From the cell containing the given text, extract its center point as [X, Y] coordinate. 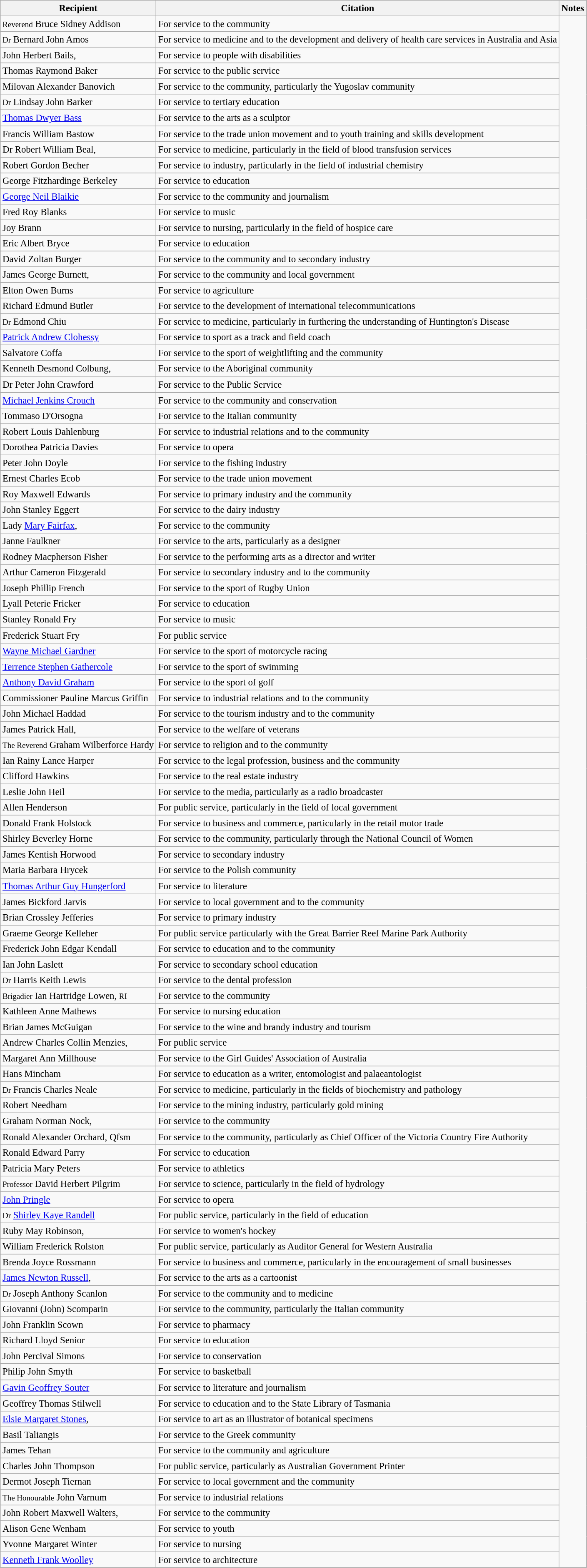
Brigadier Ian Hartridge Lowen, RI [78, 996]
For public service particularly with the Great Barrier Reef Marine Park Authority [357, 933]
For service to medicine, particularly in the field of blood transfusion services [357, 149]
For service to the community and journalism [357, 196]
William Frederick Rolston [78, 1247]
Graeme George Kelleher [78, 933]
Anthony David Graham [78, 682]
For service to conservation [357, 1356]
Milovan Alexander Banovich [78, 87]
For service to education and to the community [357, 949]
Dr Peter John Crawford [78, 384]
For service to the sport of swimming [357, 667]
Kenneth Frank Woolley [78, 1560]
For service to the community and to medicine [357, 1294]
Stanley Ronald Fry [78, 620]
Gavin Geoffrey Souter [78, 1387]
For service to local government and to the community [357, 902]
Ernest Charles Ecob [78, 479]
Ronald Alexander Orchard, Qfsm [78, 1137]
Charles John Thompson [78, 1466]
Patricia Mary Peters [78, 1168]
Professor David Herbert Pilgrim [78, 1184]
John Michael Haddad [78, 714]
For service to secondary industry [357, 855]
For public service, particularly as Australian Government Printer [357, 1466]
For service to nursing, particularly in the field of hospice care [357, 228]
Kathleen Anne Mathews [78, 1011]
John Pringle [78, 1199]
For service to youth [357, 1529]
John Herbert Bails, [78, 55]
The Honourable John Varnum [78, 1497]
Roy Maxwell Edwards [78, 494]
For service to the media, particularly as a radio broadcaster [357, 792]
James George Burnett, [78, 275]
James Tehan [78, 1450]
For service to the community and conservation [357, 400]
Citation [357, 8]
For service to the community, particularly through the National Council of Women [357, 839]
Brian James McGuigan [78, 1027]
For service to the arts, particularly as a designer [357, 541]
For service to literature [357, 886]
For service to primary industry and the community [357, 494]
The Reverend Graham Wilberforce Hardy [78, 745]
For public service, particularly in the field of local government [357, 808]
For service to the wine and brandy industry and tourism [357, 1027]
Dr Lindsay John Barker [78, 102]
Tommaso D'Orsogna [78, 416]
Elsie Margaret Stones, [78, 1419]
For service to the sport of motorcycle racing [357, 651]
Wayne Michael Gardner [78, 651]
Patrick Andrew Clohessy [78, 337]
For service to the public service [357, 71]
Frederick John Edgar Kendall [78, 949]
Margaret Ann Millhouse [78, 1059]
For service to nursing [357, 1544]
James Bickford Jarvis [78, 902]
Fred Roy Blanks [78, 212]
George Neil Blaikie [78, 196]
Graham Norman Nock, [78, 1121]
For service to the tourism industry and to the community [357, 714]
Hans Mincham [78, 1074]
Leslie John Heil [78, 792]
David Zoltan Burger [78, 259]
For service to the Girl Guides' Association of Australia [357, 1059]
For service to the development of international telecommunications [357, 306]
For service to agriculture [357, 291]
Shirley Beverley Horne [78, 839]
Dr Francis Charles Neale [78, 1090]
Francis William Bastow [78, 134]
For service to local government and the community [357, 1482]
For service to the community and local government [357, 275]
John Robert Maxwell Walters, [78, 1513]
Yvonne Margaret Winter [78, 1544]
Robert Louis Dahlenburg [78, 432]
For service to secondary industry and to the community [357, 572]
For service to architecture [357, 1560]
Thomas Raymond Baker [78, 71]
For service to the Polish community [357, 871]
For service to the community and agriculture [357, 1450]
Giovanni (John) Scomparin [78, 1309]
For service to the sport of golf [357, 682]
George Fitzhardinge Berkeley [78, 181]
John Stanley Eggert [78, 510]
Peter John Doyle [78, 463]
Ian John Laslett [78, 964]
Donald Frank Holstock [78, 823]
Andrew Charles Collin Menzies, [78, 1043]
For service to business and commerce, particularly in the encouragement of small businesses [357, 1262]
Notes [572, 8]
For service to the performing arts as a director and writer [357, 557]
For service to education and to the State Library of Tasmania [357, 1403]
Kenneth Desmond Colbung, [78, 369]
John Percival Simons [78, 1356]
For service to the arts as a sculptor [357, 118]
For service to business and commerce, particularly in the retail motor trade [357, 823]
Frederick Stuart Fry [78, 635]
Alison Gene Wenham [78, 1529]
Salvatore Coffa [78, 353]
Reverend Bruce Sidney Addison [78, 24]
For service to tertiary education [357, 102]
For service to the community and to secondary industry [357, 259]
For service to industrial relations [357, 1497]
Joy Brann [78, 228]
For service to athletics [357, 1168]
Brenda Joyce Rossmann [78, 1262]
Commissioner Pauline Marcus Griffin [78, 698]
For service to the welfare of veterans [357, 729]
Richard Edmund Butler [78, 306]
For service to women's hockey [357, 1231]
Thomas Arthur Guy Hungerford [78, 886]
Elton Owen Burns [78, 291]
Ronald Edward Parry [78, 1152]
Dr Edmond Chiu [78, 322]
For service to the mining industry, particularly gold mining [357, 1105]
For service to sport as a track and field coach [357, 337]
Thomas Dwyer Bass [78, 118]
Geoffrey Thomas Stilwell [78, 1403]
Basil Taliangis [78, 1435]
For service to pharmacy [357, 1325]
For service to art as an illustrator of botanical specimens [357, 1419]
For service to the community, particularly as Chief Officer of the Victoria Country Fire Authority [357, 1137]
For service to the trade union movement [357, 479]
For service to nursing education [357, 1011]
James Newton Russell, [78, 1278]
For service to the dental profession [357, 980]
For service to the sport of weightlifting and the community [357, 353]
For public service, particularly as Auditor General for Western Australia [357, 1247]
Eric Albert Bryce [78, 243]
For service to the sport of Rugby Union [357, 588]
Michael Jenkins Crouch [78, 400]
James Kentish Horwood [78, 855]
For service to education as a writer, entomologist and palaeantologist [357, 1074]
For service to the Greek community [357, 1435]
Allen Henderson [78, 808]
For public service, particularly in the field of education [357, 1215]
For service to people with disabilities [357, 55]
For service to basketball [357, 1372]
Recipient [78, 8]
For service to the legal profession, business and the community [357, 760]
Terrence Stephen Gathercole [78, 667]
Maria Barbara Hrycek [78, 871]
For service to the community, particularly the Yugoslav community [357, 87]
For service to medicine, particularly in furthering the understanding of Huntington's Disease [357, 322]
For service to the arts as a cartoonist [357, 1278]
For service to the dairy industry [357, 510]
Dermot Joseph Tiernan [78, 1482]
Ruby May Robinson, [78, 1231]
Janne Faulkner [78, 541]
For service to the real estate industry [357, 776]
For service to primary industry [357, 917]
For service to the Aboriginal community [357, 369]
James Patrick Hall, [78, 729]
Robert Needham [78, 1105]
For service to the Italian community [357, 416]
Philip John Smyth [78, 1372]
Rodney Macpherson Fisher [78, 557]
Dr Bernard John Amos [78, 40]
Lady Mary Fairfax, [78, 526]
Brian Crossley Jefferies [78, 917]
Lyall Peterie Fricker [78, 604]
John Franklin Scown [78, 1325]
Joseph Phillip French [78, 588]
For service to the fishing industry [357, 463]
For service to the community, particularly the Italian community [357, 1309]
For service to secondary school education [357, 964]
For service to the Public Service [357, 384]
Dr Shirley Kaye Randell [78, 1215]
Robert Gordon Becher [78, 165]
Clifford Hawkins [78, 776]
For service to medicine, particularly in the fields of biochemistry and pathology [357, 1090]
For service to literature and journalism [357, 1387]
Arthur Cameron Fitzgerald [78, 572]
For service to the trade union movement and to youth training and skills development [357, 134]
Richard Lloyd Senior [78, 1340]
Dr Harris Keith Lewis [78, 980]
Dorothea Patricia Davies [78, 447]
Dr Joseph Anthony Scanlon [78, 1294]
Ian Rainy Lance Harper [78, 760]
For service to religion and to the community [357, 745]
For service to science, particularly in the field of hydrology [357, 1184]
For service to industry, particularly in the field of industrial chemistry [357, 165]
Dr Robert William Beal, [78, 149]
For service to medicine and to the development and delivery of health care services in Australia and Asia [357, 40]
